Return the [x, y] coordinate for the center point of the cell that contains the specified text.  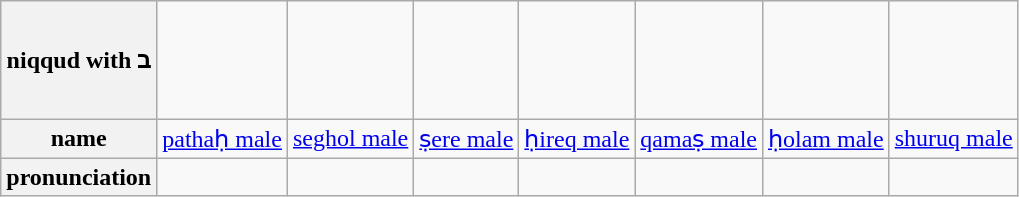
name [79, 138]
ḥireq male [577, 138]
ḥolam male [826, 138]
qamaṣ male [699, 138]
pronunciation [79, 177]
niqqud with ב [79, 60]
shuruq male [954, 138]
pathaḥ male [222, 138]
seghol male [350, 138]
ṣere male [466, 138]
